Identify which cell holds the provided text, then report its (x, y) central coordinate. 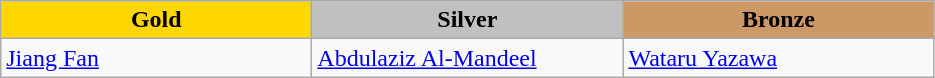
Abdulaziz Al-Mandeel (468, 58)
Bronze (778, 20)
Gold (156, 20)
Silver (468, 20)
Jiang Fan (156, 58)
Wataru Yazawa (778, 58)
